Pinpoint the cell where the given text exists, returning its (x, y) midpoint coordinate. 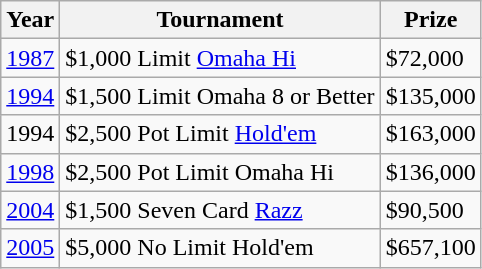
1987 (30, 58)
$5,000 No Limit Hold'em (220, 248)
2005 (30, 248)
$72,000 (430, 58)
$2,500 Pot Limit Omaha Hi (220, 172)
Prize (430, 20)
$1,500 Seven Card Razz (220, 210)
$1,500 Limit Omaha 8 or Better (220, 96)
1998 (30, 172)
$1,000 Limit Omaha Hi (220, 58)
$90,500 (430, 210)
2004 (30, 210)
$2,500 Pot Limit Hold'em (220, 134)
$136,000 (430, 172)
Year (30, 20)
$163,000 (430, 134)
$135,000 (430, 96)
Tournament (220, 20)
$657,100 (430, 248)
